Pinpoint the cell where the given text exists, returning its [X, Y] midpoint coordinate. 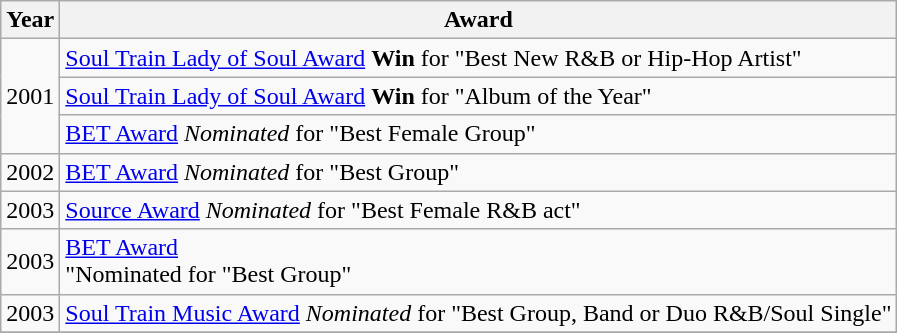
2002 [30, 172]
Soul Train Lady of Soul Award Win for "Album of the Year" [478, 96]
Year [30, 20]
BET Award"Nominated for "Best Group" [478, 262]
2001 [30, 96]
Award [478, 20]
BET Award Nominated for "Best Female Group" [478, 134]
Soul Train Lady of Soul Award Win for "Best New R&B or Hip-Hop Artist" [478, 58]
Soul Train Music Award Nominated for "Best Group, Band or Duo R&B/Soul Single" [478, 313]
BET Award Nominated for "Best Group" [478, 172]
Source Award Nominated for "Best Female R&B act" [478, 210]
